Detect which cell encompasses the target text, then output its (X, Y) center coordinate. 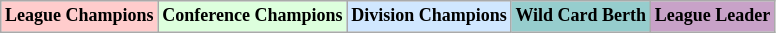
League Champions (80, 16)
Conference Champions (252, 16)
Division Champions (429, 16)
Wild Card Berth (580, 16)
League Leader (712, 16)
